Return the (x, y) coordinate for the center point of the cell that contains the specified text.  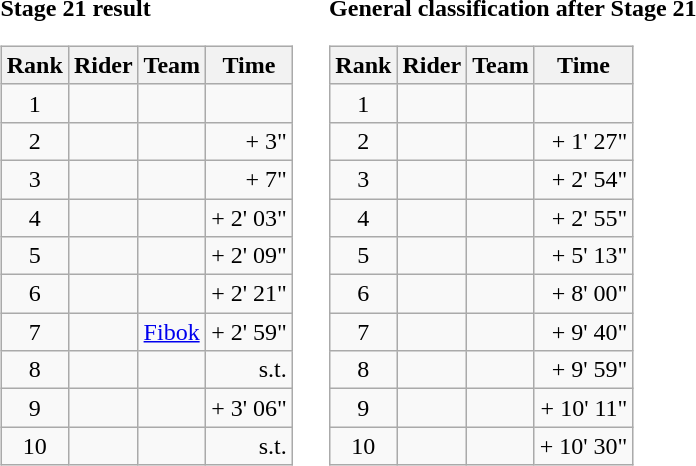
+ 3' 06" (250, 408)
Fibok (172, 332)
+ 10' 30" (584, 446)
+ 8' 00" (584, 294)
+ 10' 11" (584, 408)
+ 2' 55" (584, 217)
+ 3" (250, 141)
+ 7" (250, 179)
+ 2' 03" (250, 217)
+ 5' 13" (584, 256)
+ 2' 54" (584, 179)
+ 2' 21" (250, 294)
+ 2' 59" (250, 332)
+ 1' 27" (584, 141)
+ 9' 40" (584, 332)
+ 9' 59" (584, 370)
+ 2' 09" (250, 256)
